Provide the (X, Y) coordinate of the cell's center where the given text is located.  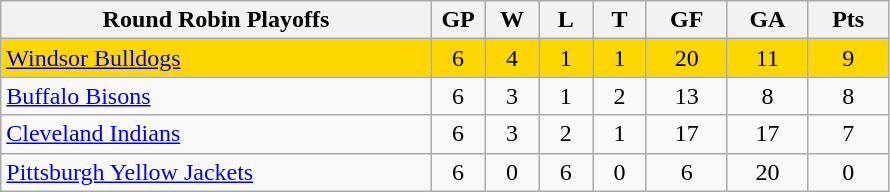
T (620, 20)
4 (512, 58)
Cleveland Indians (216, 134)
Pts (848, 20)
Buffalo Bisons (216, 96)
Round Robin Playoffs (216, 20)
GP (458, 20)
13 (686, 96)
Pittsburgh Yellow Jackets (216, 172)
7 (848, 134)
W (512, 20)
Windsor Bulldogs (216, 58)
9 (848, 58)
GA (768, 20)
L (566, 20)
GF (686, 20)
11 (768, 58)
